Pinpoint the cell where the given text exists, returning its [x, y] midpoint coordinate. 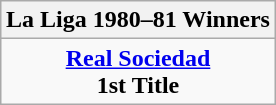
La Liga 1980–81 Winners [138, 20]
Real Sociedad1st Title [138, 72]
